Return (x, y) of the center of cell containing provided text 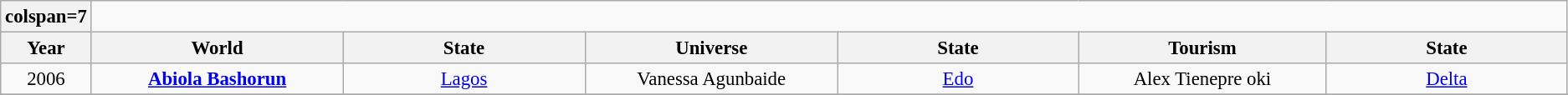
Vanessa Agunbaide (711, 79)
Universe (711, 48)
World (218, 48)
Alex Tienepre oki (1203, 79)
Year (46, 48)
Delta (1446, 79)
2006 (46, 79)
Abiola Bashorun (218, 79)
Tourism (1203, 48)
Lagos (464, 79)
colspan=7 (46, 17)
Edo (957, 79)
